Return [X, Y] of the center of cell containing provided text 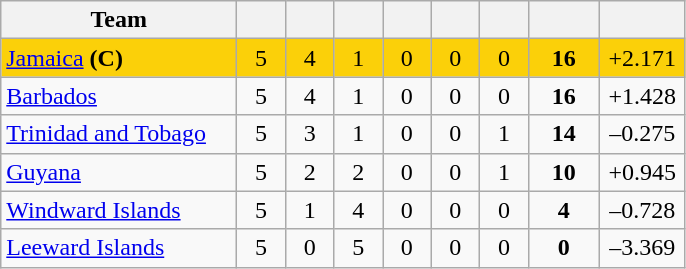
Jamaica (C) [119, 58]
14 [564, 134]
Leeward Islands [119, 248]
Barbados [119, 96]
3 [310, 134]
–3.369 [642, 248]
10 [564, 172]
+1.428 [642, 96]
Windward Islands [119, 210]
Team [119, 20]
Guyana [119, 172]
–0.728 [642, 210]
–0.275 [642, 134]
+2.171 [642, 58]
Trinidad and Tobago [119, 134]
+0.945 [642, 172]
